Pinpoint the cell where the given text exists, returning its [X, Y] midpoint coordinate. 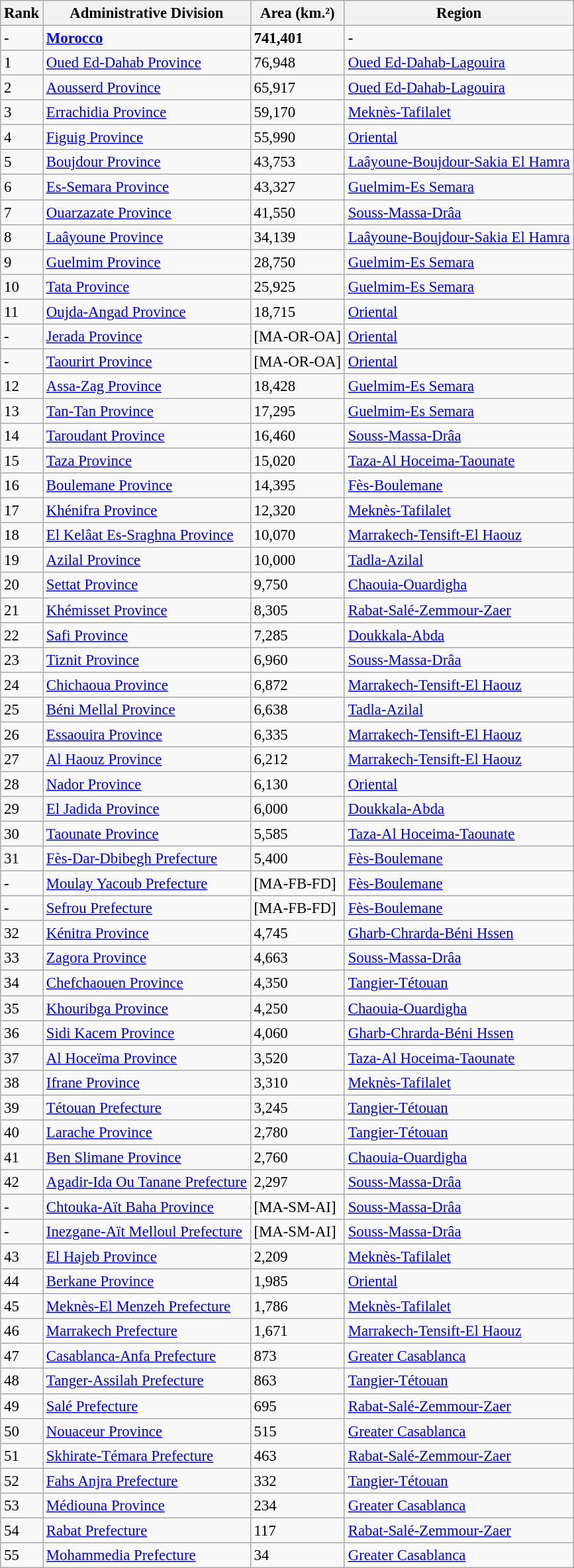
Sefrou Prefecture [147, 908]
Tata Province [147, 286]
Marrakech Prefecture [147, 1331]
Laâyoune Province [147, 237]
863 [297, 1381]
Fahs Anjra Prefecture [147, 1481]
41,550 [297, 212]
12 [22, 386]
Skhirate-Témara Prefecture [147, 1456]
Berkane Province [147, 1282]
43 [22, 1257]
38 [22, 1082]
Oujda-Angad Province [147, 312]
Administrative Division [147, 13]
5,400 [297, 859]
Chtouka-Aït Baha Province [147, 1207]
5,585 [297, 834]
50 [22, 1431]
6,960 [297, 660]
Moulay Yacoub Prefecture [147, 884]
3,245 [297, 1108]
Rabat Prefecture [147, 1530]
2 [22, 88]
10,000 [297, 560]
42 [22, 1182]
463 [297, 1456]
25 [22, 710]
1,985 [297, 1282]
El Hajeb Province [147, 1257]
14,395 [297, 486]
32 [22, 934]
Ben Slimane Province [147, 1157]
234 [297, 1506]
Agadir-Ida Ou Tanane Prefecture [147, 1182]
13 [22, 411]
8,305 [297, 610]
16 [22, 486]
Mohammedia Prefecture [147, 1555]
27 [22, 760]
Boulemane Province [147, 486]
Taourirt Province [147, 361]
2,780 [297, 1133]
3,310 [297, 1082]
Azilal Province [147, 560]
873 [297, 1356]
3,520 [297, 1058]
28,750 [297, 262]
52 [22, 1481]
4,250 [297, 1008]
Nouaceur Province [147, 1431]
55,990 [297, 138]
Boujdour Province [147, 162]
Salé Prefecture [147, 1406]
Jerada Province [147, 337]
Inezgane-Aït Melloul Prefecture [147, 1232]
Béni Mellal Province [147, 710]
Chichaoua Province [147, 685]
7,285 [297, 635]
46 [22, 1331]
Fès-Dar-Dbibegh Prefecture [147, 859]
41 [22, 1157]
31 [22, 859]
Meknès-El Menzeh Prefecture [147, 1307]
51 [22, 1456]
3 [22, 112]
18,428 [297, 386]
4,745 [297, 934]
39 [22, 1108]
47 [22, 1356]
26 [22, 734]
43,327 [297, 187]
332 [297, 1481]
17,295 [297, 411]
1,786 [297, 1307]
17 [22, 511]
Sidi Kacem Province [147, 1033]
2,209 [297, 1257]
6,212 [297, 760]
6 [22, 187]
18,715 [297, 312]
43,753 [297, 162]
Tanger-Assilah Prefecture [147, 1381]
53 [22, 1506]
Assa-Zag Province [147, 386]
4,663 [297, 959]
Al Hoceïma Province [147, 1058]
6,335 [297, 734]
40 [22, 1133]
Taza Province [147, 461]
54 [22, 1530]
48 [22, 1381]
28 [22, 784]
Al Haouz Province [147, 760]
Tiznit Province [147, 660]
76,948 [297, 63]
Chefchaouen Province [147, 983]
49 [22, 1406]
29 [22, 809]
695 [297, 1406]
Safi Province [147, 635]
33 [22, 959]
37 [22, 1058]
117 [297, 1530]
35 [22, 1008]
Region [458, 13]
65,917 [297, 88]
6,130 [297, 784]
4 [22, 138]
20 [22, 586]
El Kelâat Es-Sraghna Province [147, 535]
6,000 [297, 809]
11 [22, 312]
Taounate Province [147, 834]
12,320 [297, 511]
Médiouna Province [147, 1506]
24 [22, 685]
1,671 [297, 1331]
Area (km.²) [297, 13]
25,925 [297, 286]
Casablanca-Anfa Prefecture [147, 1356]
Khémisset Province [147, 610]
6,638 [297, 710]
55 [22, 1555]
Es-Semara Province [147, 187]
4,060 [297, 1033]
Guelmim Province [147, 262]
741,401 [297, 38]
2,297 [297, 1182]
22 [22, 635]
Morocco [147, 38]
Larache Province [147, 1133]
5 [22, 162]
Rank [22, 13]
8 [22, 237]
23 [22, 660]
59,170 [297, 112]
34,139 [297, 237]
Tan-Tan Province [147, 411]
9 [22, 262]
Settat Province [147, 586]
2,760 [297, 1157]
Khouribga Province [147, 1008]
515 [297, 1431]
Tétouan Prefecture [147, 1108]
El Jadida Province [147, 809]
14 [22, 436]
Errachidia Province [147, 112]
4,350 [297, 983]
45 [22, 1307]
30 [22, 834]
1 [22, 63]
10 [22, 286]
36 [22, 1033]
Nador Province [147, 784]
Aousserd Province [147, 88]
Khénifra Province [147, 511]
Kénitra Province [147, 934]
Taroudant Province [147, 436]
10,070 [297, 535]
Oued Ed-Dahab Province [147, 63]
Zagora Province [147, 959]
Essaouira Province [147, 734]
6,872 [297, 685]
15 [22, 461]
16,460 [297, 436]
21 [22, 610]
Figuig Province [147, 138]
15,020 [297, 461]
Ouarzazate Province [147, 212]
Ifrane Province [147, 1082]
44 [22, 1282]
18 [22, 535]
7 [22, 212]
19 [22, 560]
9,750 [297, 586]
